Search for the cell housing the specified text and yield its (x, y) center coordinate. 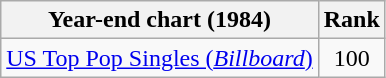
100 (352, 58)
Year-end chart (1984) (160, 20)
US Top Pop Singles (Billboard) (160, 58)
Rank (352, 20)
